Locate the cell with the specified text and output its (X, Y) center coordinate. 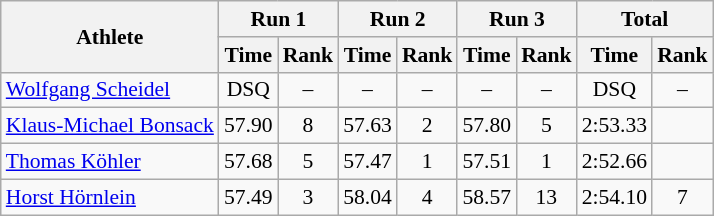
2 (428, 126)
58.57 (486, 197)
Total (645, 19)
4 (428, 197)
57.49 (248, 197)
58.04 (368, 197)
2:54.10 (614, 197)
57.68 (248, 162)
57.51 (486, 162)
Horst Hörnlein (110, 197)
13 (546, 197)
Wolfgang Scheidel (110, 90)
57.80 (486, 126)
57.47 (368, 162)
8 (308, 126)
Run 2 (398, 19)
7 (682, 197)
Thomas Köhler (110, 162)
57.63 (368, 126)
57.90 (248, 126)
Athlete (110, 36)
3 (308, 197)
2:52.66 (614, 162)
Run 3 (516, 19)
Run 1 (278, 19)
2:53.33 (614, 126)
Klaus-Michael Bonsack (110, 126)
